Determine the (x, y) coordinate at the center of the cell enclosing the given text.  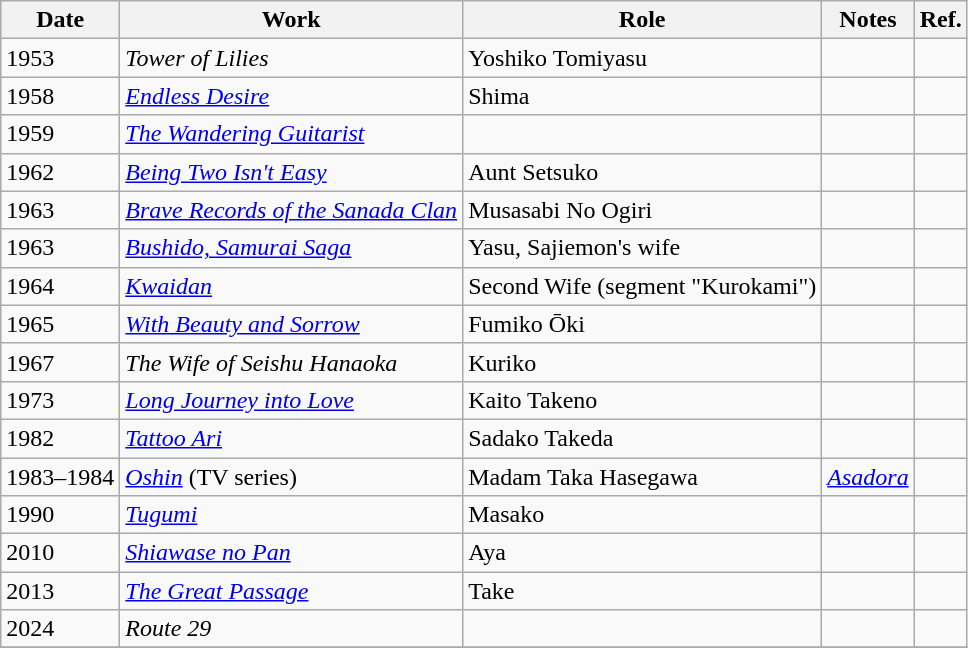
Ref. (940, 20)
Masako (642, 515)
1958 (60, 96)
1990 (60, 515)
Asadora (868, 477)
1953 (60, 58)
Being Two Isn't Easy (292, 172)
Work (292, 20)
Second Wife (segment "Kurokami") (642, 286)
Endless Desire (292, 96)
2013 (60, 591)
Oshin (TV series) (292, 477)
The Wife of Seishu Hanaoka (292, 362)
Date (60, 20)
The Wandering Guitarist (292, 134)
Role (642, 20)
1967 (60, 362)
Take (642, 591)
Shiawase no Pan (292, 553)
Yasu, Sajiemon's wife (642, 248)
Tower of Lilies (292, 58)
Fumiko Ōki (642, 324)
1964 (60, 286)
2010 (60, 553)
Notes (868, 20)
Aunt Setsuko (642, 172)
With Beauty and Sorrow (292, 324)
Long Journey into Love (292, 400)
Route 29 (292, 629)
Kaito Takeno (642, 400)
Bushido, Samurai Saga (292, 248)
Sadako Takeda (642, 438)
Brave Records of the Sanada Clan (292, 210)
Aya (642, 553)
Yoshiko Tomiyasu (642, 58)
Shima (642, 96)
Musasabi No Ogiri (642, 210)
1982 (60, 438)
1973 (60, 400)
Tattoo Ari (292, 438)
1962 (60, 172)
1983–1984 (60, 477)
The Great Passage (292, 591)
Tugumi (292, 515)
1959 (60, 134)
1965 (60, 324)
Kwaidan (292, 286)
Madam Taka Hasegawa (642, 477)
2024 (60, 629)
Kuriko (642, 362)
